Locate the cell with the specified text and output its [x, y] center coordinate. 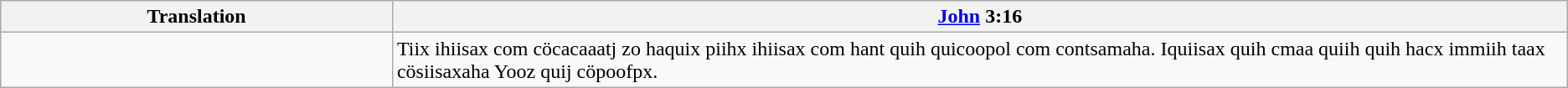
Translation [197, 17]
John 3:16 [980, 17]
